Locate the cell with the specified text and output its (x, y) center coordinate. 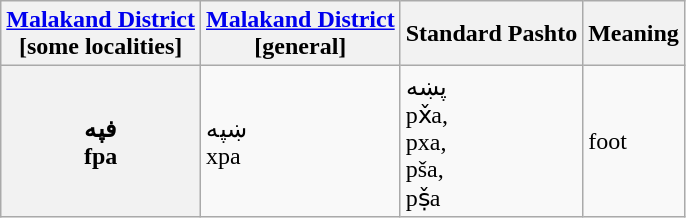
foot (634, 142)
Meaning (634, 34)
پښهpx̌a,pxa,pša,pṣ̌a (491, 142)
Standard Pashto (491, 34)
فپهfpa (101, 142)
Malakand District[general] (300, 34)
Malakand District[some localities] (101, 34)
ښپهxpa (300, 142)
